Determine the [X, Y] coordinate at the center of the cell enclosing the given text.  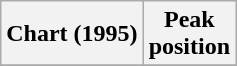
Chart (1995) [72, 34]
Peakposition [189, 34]
